For the text-containing cell, return its midpoint in (X, Y) coordinate format. 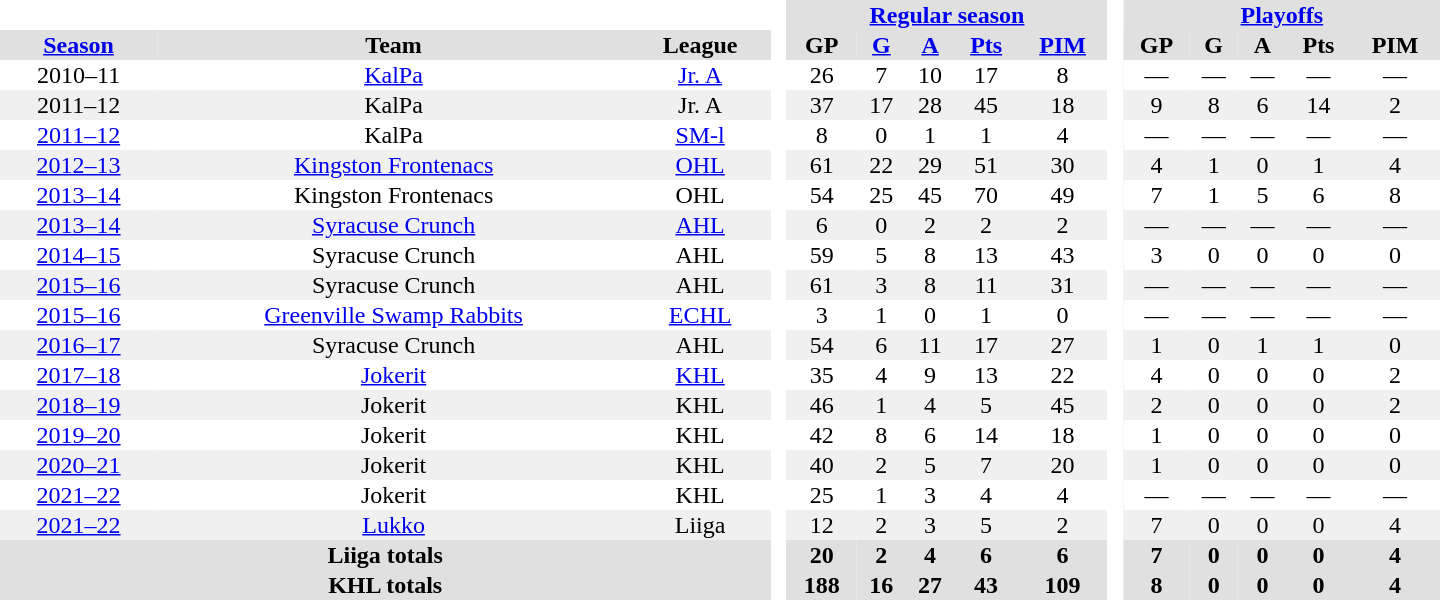
Team (394, 45)
SM-l (700, 135)
Greenville Swamp Rabbits (394, 315)
188 (822, 585)
Liiga (700, 525)
2017–18 (78, 375)
37 (822, 105)
26 (822, 75)
31 (1063, 285)
2016–17 (78, 345)
42 (822, 435)
35 (822, 375)
59 (822, 255)
29 (930, 165)
Playoffs (1282, 15)
12 (822, 525)
40 (822, 465)
30 (1063, 165)
49 (1063, 195)
KHL totals (385, 585)
2020–21 (78, 465)
2019–20 (78, 435)
Season (78, 45)
Liiga totals (385, 555)
70 (986, 195)
10 (930, 75)
2018–19 (78, 405)
16 (882, 585)
28 (930, 105)
Lukko (394, 525)
League (700, 45)
2014–15 (78, 255)
51 (986, 165)
46 (822, 405)
Regular season (948, 15)
2010–11 (78, 75)
ECHL (700, 315)
2012–13 (78, 165)
109 (1063, 585)
